From the cell containing the given text, extract its center point as [x, y] coordinate. 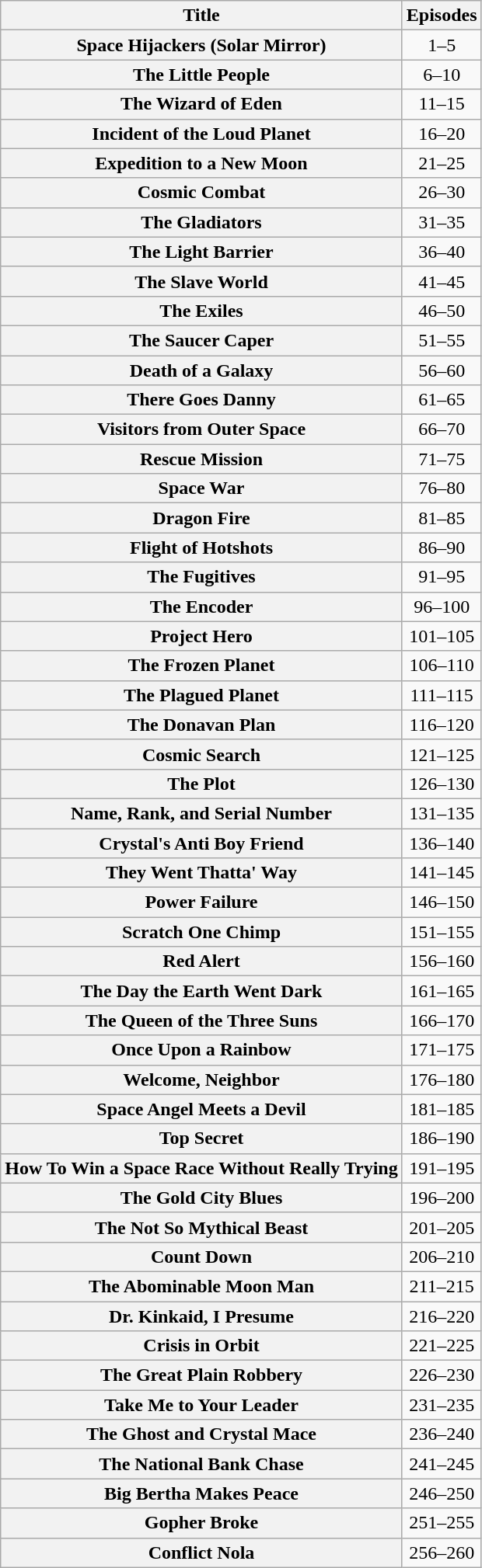
Cosmic Search [201, 754]
186–190 [442, 1139]
The Exiles [201, 311]
221–225 [442, 1346]
Expedition to a New Moon [201, 163]
121–125 [442, 754]
226–230 [442, 1375]
The Encoder [201, 607]
206–210 [442, 1257]
The Queen of the Three Suns [201, 1020]
131–135 [442, 813]
246–250 [442, 1493]
Cosmic Combat [201, 193]
Rescue Mission [201, 459]
Name, Rank, and Serial Number [201, 813]
96–100 [442, 607]
Red Alert [201, 961]
166–170 [442, 1020]
36–40 [442, 252]
The Plagued Planet [201, 695]
256–260 [442, 1552]
Visitors from Outer Space [201, 429]
Episodes [442, 16]
26–30 [442, 193]
176–180 [442, 1080]
231–235 [442, 1405]
Welcome, Neighbor [201, 1080]
The Great Plain Robbery [201, 1375]
Big Bertha Makes Peace [201, 1493]
The Fugitives [201, 577]
236–240 [442, 1434]
41–45 [442, 281]
The Abominable Moon Man [201, 1286]
46–50 [442, 311]
141–145 [442, 873]
The Gladiators [201, 222]
The National Bank Chase [201, 1464]
101–105 [442, 636]
56–60 [442, 370]
The Wizard of Eden [201, 104]
251–255 [442, 1523]
Once Upon a Rainbow [201, 1050]
Project Hero [201, 636]
The Donavan Plan [201, 725]
Death of a Galaxy [201, 370]
Space Angel Meets a Devil [201, 1109]
136–140 [442, 843]
31–35 [442, 222]
191–195 [442, 1168]
How To Win a Space Race Without Really Trying [201, 1168]
211–215 [442, 1286]
Space War [201, 488]
The Gold City Blues [201, 1198]
216–220 [442, 1316]
Crystal's Anti Boy Friend [201, 843]
181–185 [442, 1109]
201–205 [442, 1227]
151–155 [442, 932]
Gopher Broke [201, 1523]
The Little People [201, 75]
126–130 [442, 784]
156–160 [442, 961]
Flight of Hotshots [201, 548]
Top Secret [201, 1139]
16–20 [442, 134]
Conflict Nola [201, 1552]
The Day the Earth Went Dark [201, 991]
21–25 [442, 163]
Crisis in Orbit [201, 1346]
146–150 [442, 902]
66–70 [442, 429]
Power Failure [201, 902]
71–75 [442, 459]
The Not So Mythical Beast [201, 1227]
11–15 [442, 104]
111–115 [442, 695]
The Saucer Caper [201, 340]
81–85 [442, 518]
76–80 [442, 488]
161–165 [442, 991]
Dragon Fire [201, 518]
The Ghost and Crystal Mace [201, 1434]
Count Down [201, 1257]
Space Hijackers (Solar Mirror) [201, 45]
The Light Barrier [201, 252]
The Plot [201, 784]
196–200 [442, 1198]
91–95 [442, 577]
Title [201, 16]
86–90 [442, 548]
Scratch One Chimp [201, 932]
There Goes Danny [201, 400]
The Frozen Planet [201, 666]
241–245 [442, 1464]
51–55 [442, 340]
116–120 [442, 725]
61–65 [442, 400]
106–110 [442, 666]
The Slave World [201, 281]
Dr. Kinkaid, I Presume [201, 1316]
They Went Thatta' Way [201, 873]
1–5 [442, 45]
171–175 [442, 1050]
Take Me to Your Leader [201, 1405]
6–10 [442, 75]
Incident of the Loud Planet [201, 134]
